Extract the (x, y) coordinate from the center of the cell holding the provided text.  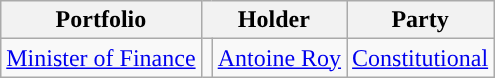
Party (420, 20)
Minister of Finance (101, 58)
Holder (274, 20)
Constitutional (420, 58)
Portfolio (101, 20)
Antoine Roy (279, 58)
